Determine the (X, Y) coordinate at the center of the cell enclosing the given text.  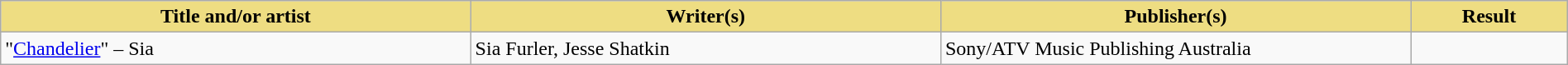
Writer(s) (705, 17)
Title and/or artist (236, 17)
Publisher(s) (1175, 17)
"Chandelier" – Sia (236, 48)
Result (1489, 17)
Sia Furler, Jesse Shatkin (705, 48)
Sony/ATV Music Publishing Australia (1175, 48)
